Search for the cell housing the specified text and yield its [X, Y] center coordinate. 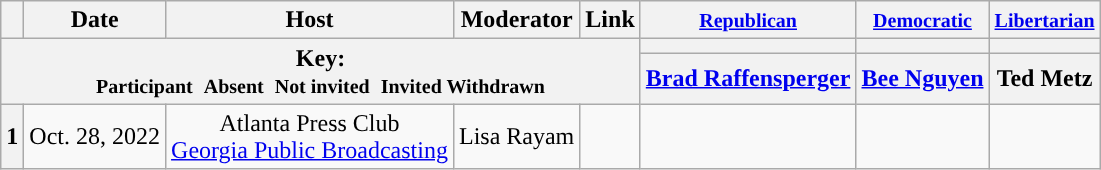
Link [610, 20]
Bee Nguyen [922, 78]
Oct. 28, 2022 [95, 136]
Lisa Rayam [516, 136]
Republican [748, 20]
Ted Metz [1044, 78]
Key: Participant Absent Not invited Invited Withdrawn [321, 72]
Libertarian [1044, 20]
Host [310, 20]
Brad Raffensperger [748, 78]
Atlanta Press ClubGeorgia Public Broadcasting [310, 136]
Moderator [516, 20]
1 [12, 136]
Date [95, 20]
Democratic [922, 20]
